For the text-containing cell, return its midpoint in (x, y) coordinate format. 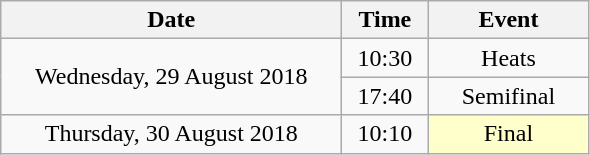
10:10 (385, 134)
Time (385, 20)
Semifinal (508, 96)
Final (508, 134)
Heats (508, 58)
10:30 (385, 58)
Date (172, 20)
Wednesday, 29 August 2018 (172, 77)
17:40 (385, 96)
Event (508, 20)
Thursday, 30 August 2018 (172, 134)
